Return the (X, Y) coordinate for the center point of the cell that contains the specified text.  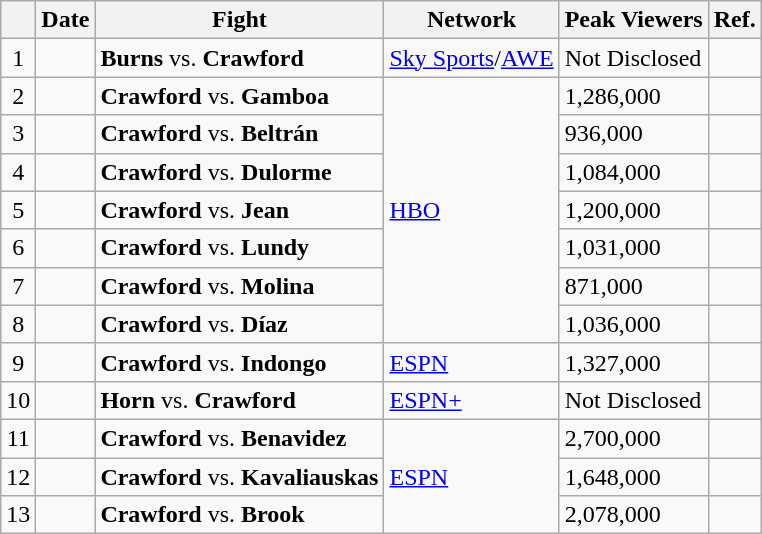
Crawford vs. Kavaliauskas (240, 477)
Peak Viewers (634, 20)
1,036,000 (634, 324)
936,000 (634, 134)
12 (18, 477)
9 (18, 362)
7 (18, 286)
1,031,000 (634, 248)
3 (18, 134)
1 (18, 58)
Horn vs. Crawford (240, 400)
5 (18, 210)
2,700,000 (634, 438)
2 (18, 96)
Date (66, 20)
1,648,000 (634, 477)
Crawford vs. Indongo (240, 362)
1,200,000 (634, 210)
Network (472, 20)
Crawford vs. Beltrán (240, 134)
Crawford vs. Gamboa (240, 96)
ESPN+ (472, 400)
Crawford vs. Benavidez (240, 438)
Sky Sports/AWE (472, 58)
4 (18, 172)
Crawford vs. Díaz (240, 324)
Crawford vs. Dulorme (240, 172)
HBO (472, 210)
2,078,000 (634, 515)
1,084,000 (634, 172)
1,327,000 (634, 362)
Ref. (734, 20)
Crawford vs. Molina (240, 286)
1,286,000 (634, 96)
13 (18, 515)
Crawford vs. Brook (240, 515)
871,000 (634, 286)
10 (18, 400)
Fight (240, 20)
6 (18, 248)
Crawford vs. Jean (240, 210)
11 (18, 438)
8 (18, 324)
Crawford vs. Lundy (240, 248)
Burns vs. Crawford (240, 58)
